Search for the cell housing the specified text and yield its [x, y] center coordinate. 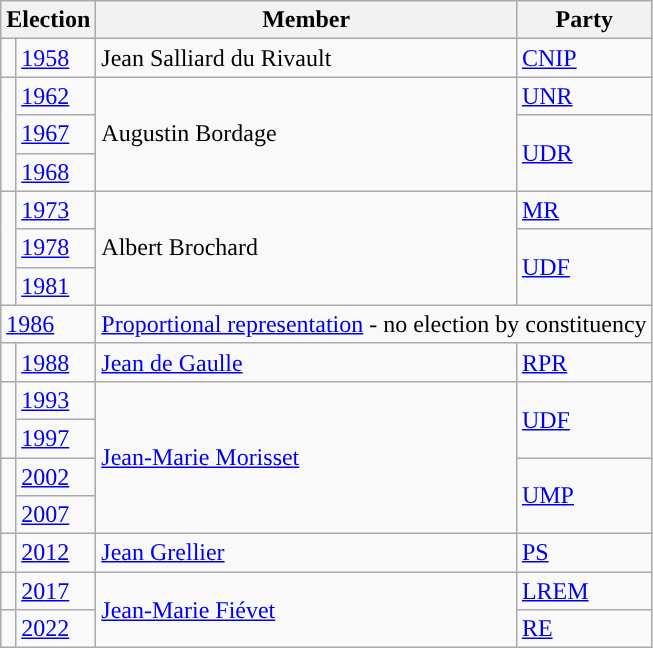
RE [584, 629]
1962 [56, 96]
2007 [56, 515]
1993 [56, 400]
UMP [584, 496]
CNIP [584, 58]
Jean Grellier [306, 553]
Jean Salliard du Rivault [306, 58]
Albert Brochard [306, 248]
Proportional representation - no election by constituency [374, 324]
Jean de Gaulle [306, 362]
Jean-Marie Morisset [306, 457]
1988 [56, 362]
2022 [56, 629]
2002 [56, 477]
Election [48, 20]
Member [306, 20]
1973 [56, 210]
PS [584, 553]
UDR [584, 153]
Party [584, 20]
1978 [56, 248]
2012 [56, 553]
1997 [56, 438]
1967 [56, 134]
UNR [584, 96]
1958 [56, 58]
Jean-Marie Fiévet [306, 610]
1986 [48, 324]
Augustin Bordage [306, 134]
RPR [584, 362]
1968 [56, 172]
MR [584, 210]
LREM [584, 591]
2017 [56, 591]
1981 [56, 286]
